Determine the (X, Y) coordinate at the center of the cell enclosing the given text.  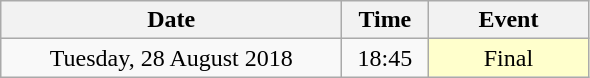
Event (508, 20)
Time (385, 20)
18:45 (385, 58)
Date (172, 20)
Final (508, 58)
Tuesday, 28 August 2018 (172, 58)
